Return [X, Y] of the center of cell containing provided text 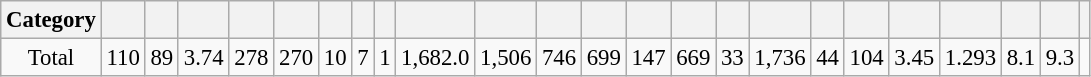
1,682.0 [436, 58]
Category [51, 20]
104 [866, 58]
278 [252, 58]
89 [162, 58]
1 [385, 58]
Total [51, 58]
699 [604, 58]
8.1 [1020, 58]
1.293 [970, 58]
1,736 [780, 58]
110 [123, 58]
669 [694, 58]
3.74 [203, 58]
10 [334, 58]
1,506 [506, 58]
44 [828, 58]
7 [363, 58]
746 [560, 58]
3.45 [914, 58]
9.3 [1060, 58]
33 [732, 58]
270 [296, 58]
147 [648, 58]
